Find where the given text appears and provide that cell's center as (x, y) coordinate. 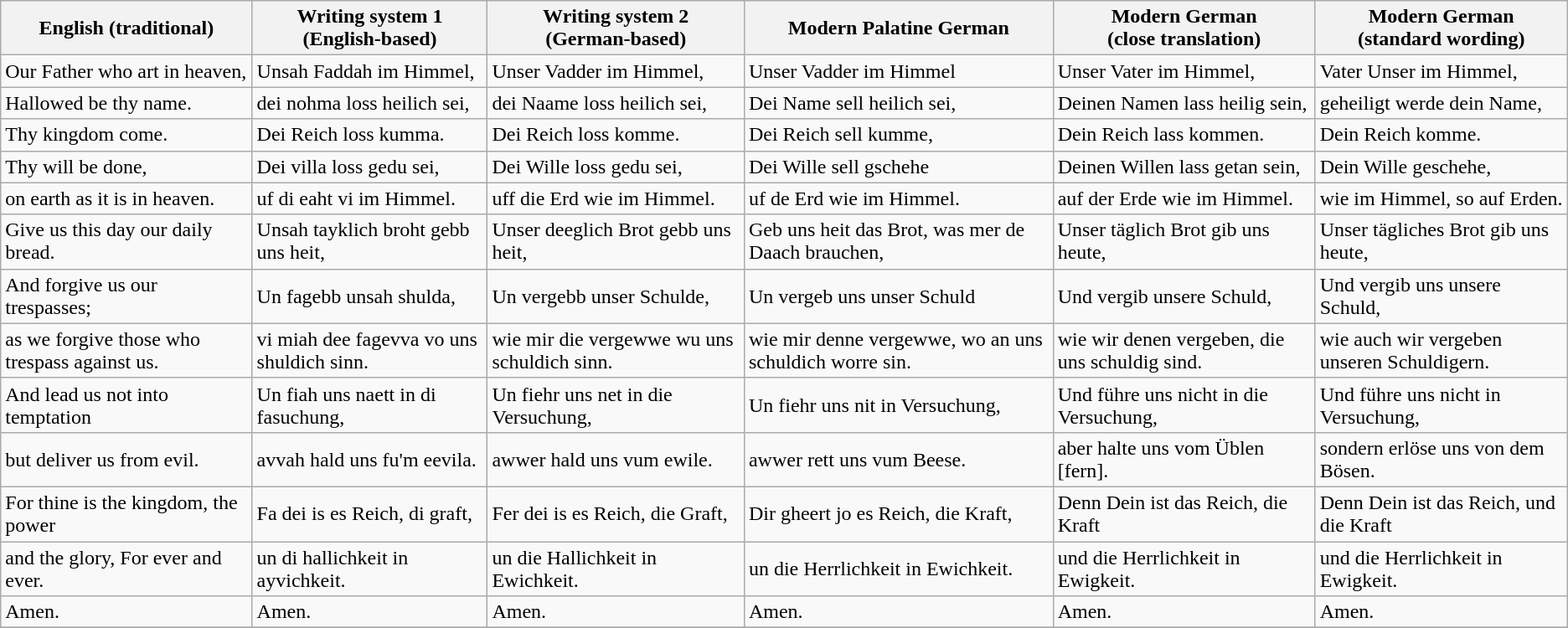
dei Naame loss heilich sei, (616, 103)
Modern Palatine German (898, 28)
Deinen Namen lass heilig sein, (1184, 103)
Deinen Willen lass getan sein, (1184, 167)
Denn Dein ist das Reich, und die Kraft (1441, 514)
Dei Reich loss komme. (616, 135)
Un fiehr uns net in die Versuchung, (616, 405)
Un fagebb unsah shulda, (370, 296)
For thine is the kingdom, the power (126, 514)
Dei Wille loss gedu sei, (616, 167)
un die Hallichkeit in Ewichkeit. (616, 568)
uf de Erd wie im Himmel. (898, 198)
Modern German(standard wording) (1441, 28)
Un fiehr uns nit in Versuchung, (898, 405)
English (traditional) (126, 28)
awwer hald uns vum ewile. (616, 459)
un die Herrlichkeit in Ewichkeit. (898, 568)
uff die Erd wie im Himmel. (616, 198)
Geb uns heit das Brot, was mer de Daach brauchen, (898, 241)
Thy kingdom come. (126, 135)
Und vergib unsere Schuld, (1184, 296)
Fa dei is es Reich, di graft, (370, 514)
wie mir die vergewwe wu uns schuldich sinn. (616, 350)
Modern German(close translation) (1184, 28)
Our Father who art in heaven, (126, 71)
but deliver us from evil. (126, 459)
dei nohma loss heilich sei, (370, 103)
Dei Wille sell gschehe (898, 167)
Dein Wille geschehe, (1441, 167)
sondern erlöse uns von dem Bösen. (1441, 459)
and the glory, For ever and ever. (126, 568)
wie wir denen vergeben, die uns schuldig sind. (1184, 350)
And lead us not into temptation (126, 405)
Unsah Faddah im Himmel, (370, 71)
Writing system 2(German-based) (616, 28)
on earth as it is in heaven. (126, 198)
Dein Reich komme. (1441, 135)
Unser täglich Brot gib uns heute, (1184, 241)
Un fiah uns naett in di fasuchung, (370, 405)
avvah hald uns fu'm eevila. (370, 459)
as we forgive those who trespass against us. (126, 350)
Unser tägliches Brot gib uns heute, (1441, 241)
Und vergib uns unsere Schuld, (1441, 296)
Und führe uns nicht in die Versuchung, (1184, 405)
Dir gheert jo es Reich, die Kraft, (898, 514)
wie mir denne vergewwe, wo an uns schuldich worre sin. (898, 350)
Writing system 1(English-based) (370, 28)
awwer rett uns vum Beese. (898, 459)
Und führe uns nicht in Versuchung, (1441, 405)
Dei Name sell heilich sei, (898, 103)
Thy will be done, (126, 167)
uf di eaht vi im Himmel. (370, 198)
auf der Erde wie im Himmel. (1184, 198)
Unser Vadder im Himmel (898, 71)
vi miah dee fagevva vo uns shuldich sinn. (370, 350)
Fer dei is es Reich, die Graft, (616, 514)
Dei Reich sell kumme, (898, 135)
Dei villa loss gedu sei, (370, 167)
Give us this day our daily bread. (126, 241)
And forgive us our trespasses; (126, 296)
Dei Reich loss kumma. (370, 135)
Unser deeglich Brot gebb uns heit, (616, 241)
aber halte uns vom Üblen [fern]. (1184, 459)
Hallowed be thy name. (126, 103)
Denn Dein ist das Reich, die Kraft (1184, 514)
wie im Himmel, so auf Erden. (1441, 198)
geheiligt werde dein Name, (1441, 103)
Un vergebb unser Schulde, (616, 296)
Unser Vater im Himmel, (1184, 71)
un di hallichkeit in ayvichkeit. (370, 568)
wie auch wir vergeben unseren Schuldigern. (1441, 350)
Unser Vadder im Himmel, (616, 71)
Vater Unser im Himmel, (1441, 71)
Un vergeb uns unser Schuld (898, 296)
Dein Reich lass kommen. (1184, 135)
Unsah tayklich broht gebb uns heit, (370, 241)
